Extract the (X, Y) coordinate from the center of the cell holding the provided text.  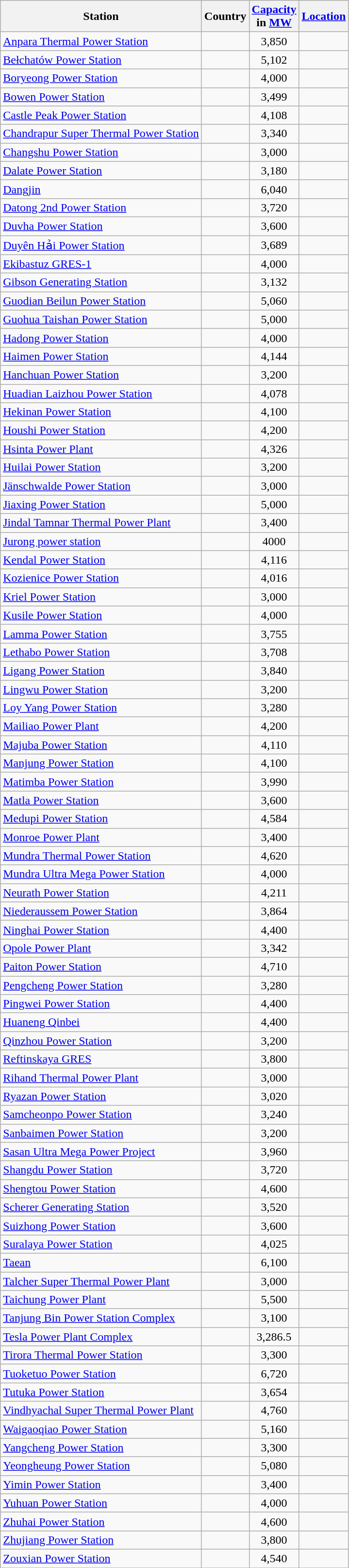
Tirora Thermal Power Station (101, 1355)
3,180 (274, 171)
Guohua Taishan Power Station (101, 319)
4,025 (274, 1244)
3,708 (274, 652)
Mundra Ultra Mega Power Station (101, 874)
Sasan Ultra Mega Power Project (101, 1152)
Huilai Power Station (101, 467)
Kendal Power Station (101, 560)
4000 (274, 541)
Pengcheng Power Station (101, 985)
5,080 (274, 1466)
3,132 (274, 282)
Scherer Generating Station (101, 1207)
Castle Peak Power Station (101, 115)
6,040 (274, 189)
4,116 (274, 560)
Gibson Generating Station (101, 282)
Zhuhai Power Station (101, 1521)
Anpara Thermal Power Station (101, 41)
Medupi Power Station (101, 819)
Houshi Power Station (101, 431)
Hanchuan Power Station (101, 375)
Bowen Power Station (101, 97)
Jurong power station (101, 541)
3,864 (274, 911)
Waigaoqiao Power Station (101, 1429)
Mundra Thermal Power Station (101, 856)
3,340 (274, 134)
3,520 (274, 1207)
6,720 (274, 1374)
Country (225, 17)
3,654 (274, 1392)
4,710 (274, 966)
Shangdu Power Station (101, 1170)
Shengtou Power Station (101, 1189)
4,760 (274, 1411)
Paiton Power Station (101, 966)
4,108 (274, 115)
3,100 (274, 1318)
Chandrapur Super Thermal Power Station (101, 134)
Neurath Power Station (101, 893)
Huaneng Qinbei (101, 1022)
4,540 (274, 1558)
4,584 (274, 819)
Suralaya Power Station (101, 1244)
Kusile Power Station (101, 615)
4,211 (274, 893)
Dangjin (101, 189)
Lamma Power Station (101, 634)
Duvha Power Station (101, 226)
3,850 (274, 41)
Yimin Power Station (101, 1484)
4,110 (274, 745)
Guodian Beilun Power Station (101, 301)
Jänschwalde Power Station (101, 486)
3,960 (274, 1152)
5,102 (274, 60)
Ligang Power Station (101, 671)
Yangcheng Power Station (101, 1447)
Qinzhou Power Station (101, 1041)
4,078 (274, 393)
Tuoketuo Power Station (101, 1374)
Duyên Hải Power Station (101, 245)
Kozienice Power Station (101, 578)
Matimba Power Station (101, 782)
Loy Yang Power Station (101, 708)
Haimen Power Station (101, 356)
Mailiao Power Plant (101, 726)
Hsinta Power Plant (101, 449)
3,499 (274, 97)
Huadian Laizhou Power Station (101, 393)
Ryazan Power Station (101, 1096)
Hadong Power Station (101, 338)
5,060 (274, 301)
Sanbaimen Power Station (101, 1133)
Hekinan Power Station (101, 412)
Lethabo Power Station (101, 652)
Zouxian Power Station (101, 1558)
Vindhyachal Super Thermal Power Plant (101, 1411)
Suizhong Power Station (101, 1225)
4,326 (274, 449)
5,160 (274, 1429)
Datong 2nd Power Station (101, 207)
3,286.5 (274, 1337)
Ninghai Power Station (101, 930)
3,020 (274, 1096)
Majuba Power Station (101, 745)
Kriel Power Station (101, 597)
Opole Power Plant (101, 948)
3,689 (274, 245)
Jiaxing Power Station (101, 504)
3,840 (274, 671)
4,016 (274, 578)
Changshu Power Station (101, 152)
Capacityin MW (274, 17)
Lingwu Power Station (101, 689)
Reftinskaya GRES (101, 1059)
3,755 (274, 634)
Monroe Power Plant (101, 837)
4,144 (274, 356)
Pingwei Power Station (101, 1004)
4,620 (274, 856)
Tanjung Bin Power Station Complex (101, 1318)
Jindal Tamnar Thermal Power Plant (101, 523)
Bełchatów Power Station (101, 60)
Station (101, 17)
Niederaussem Power Station (101, 911)
Zhujiang Power Station (101, 1540)
Manjung Power Station (101, 763)
Boryeong Power Station (101, 78)
6,100 (274, 1262)
Talcher Super Thermal Power Plant (101, 1281)
Tesla Power Plant Complex (101, 1337)
3,240 (274, 1115)
Ekibastuz GRES-1 (101, 264)
3,990 (274, 782)
Taean (101, 1262)
3,342 (274, 948)
Matla Power Station (101, 800)
Taichung Power Plant (101, 1300)
Location (324, 17)
Yuhuan Power Station (101, 1503)
Rihand Thermal Power Plant (101, 1078)
5,500 (274, 1300)
Samcheonpo Power Station (101, 1115)
Yeongheung Power Station (101, 1466)
Tutuka Power Station (101, 1392)
Dalate Power Station (101, 171)
